Extract the (x, y) coordinate from the center of the cell holding the provided text.  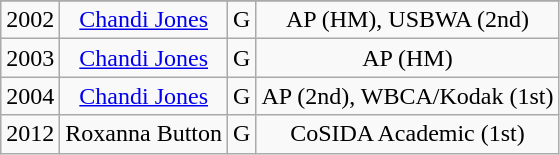
2003 (30, 58)
AP (HM) (408, 58)
AP (2nd), WBCA/Kodak (1st) (408, 96)
2012 (30, 134)
2002 (30, 20)
CoSIDA Academic (1st) (408, 134)
AP (HM), USBWA (2nd) (408, 20)
Roxanna Button (144, 134)
2004 (30, 96)
